Pinpoint the cell where the given text exists, returning its [X, Y] midpoint coordinate. 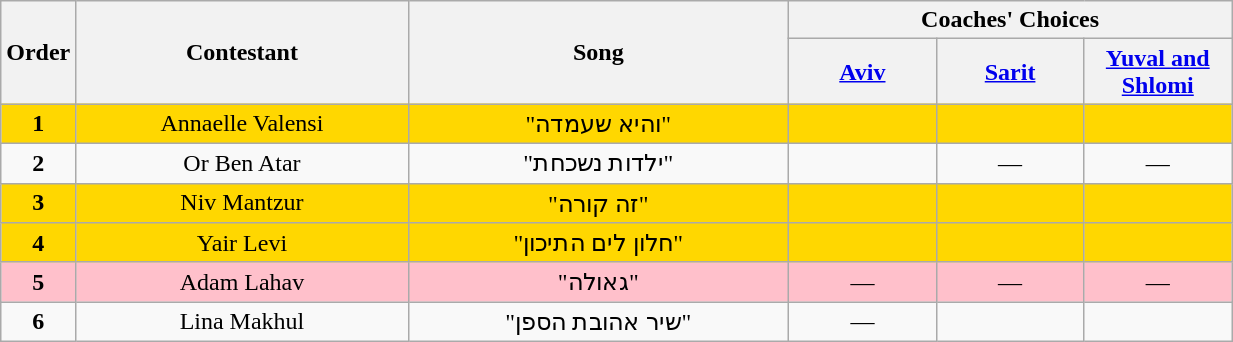
Contestant [242, 52]
"שיר אהובת הספן" [598, 322]
"והיא שעמדה" [598, 124]
Coaches' Choices [1010, 20]
"חלון לים התיכון" [598, 243]
Sarit [1010, 72]
"ילדות נשכחת" [598, 163]
Aviv [863, 72]
Lina Makhul [242, 322]
Adam Lahav [242, 282]
2 [38, 163]
Yair Levi [242, 243]
Niv Mantzur [242, 203]
"גאולה" [598, 282]
Yuval and Shlomi [1158, 72]
6 [38, 322]
1 [38, 124]
4 [38, 243]
5 [38, 282]
Annaelle Valensi [242, 124]
3 [38, 203]
Song [598, 52]
Order [38, 52]
Or Ben Atar [242, 163]
"זה קורה" [598, 203]
